Search for the cell housing the specified text and yield its [X, Y] center coordinate. 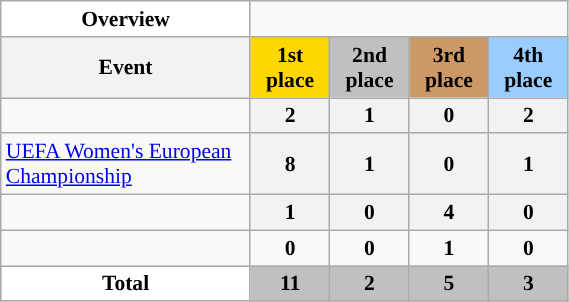
4th place [528, 68]
8 [290, 164]
Overview [126, 19]
2nd place [370, 68]
3rd place [448, 68]
Total [126, 284]
3 [528, 284]
1st place [290, 68]
4 [448, 213]
5 [448, 284]
11 [290, 284]
UEFA Women's European Championship [126, 164]
Event [126, 68]
